Output the [x, y] coordinate of the center of the cell containing the given text.  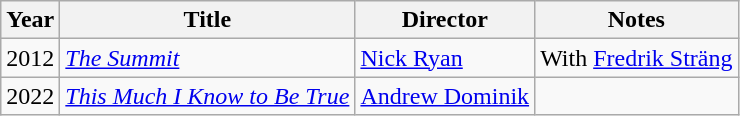
Year [30, 20]
Nick Ryan [445, 58]
2022 [30, 96]
This Much I Know to Be True [208, 96]
Title [208, 20]
Director [445, 20]
2012 [30, 58]
Notes [636, 20]
Andrew Dominik [445, 96]
With Fredrik Sträng [636, 58]
The Summit [208, 58]
